Pinpoint the cell where the given text exists, returning its [X, Y] midpoint coordinate. 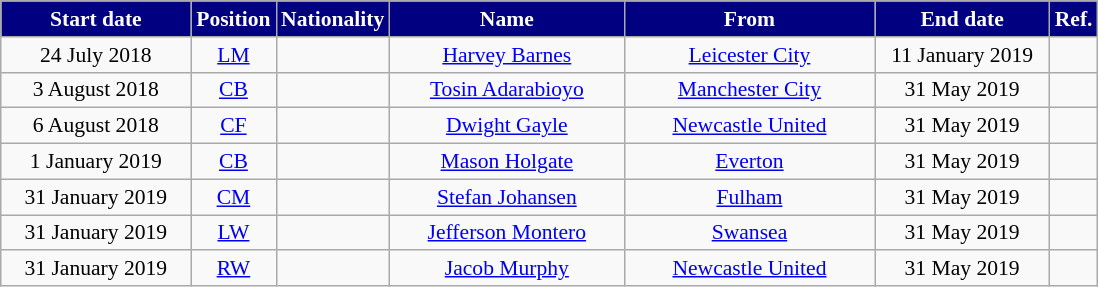
Tosin Adarabioyo [506, 90]
Leicester City [749, 55]
Start date [96, 19]
Mason Holgate [506, 162]
Manchester City [749, 90]
From [749, 19]
CM [234, 197]
Everton [749, 162]
Dwight Gayle [506, 126]
Harvey Barnes [506, 55]
24 July 2018 [96, 55]
End date [962, 19]
3 August 2018 [96, 90]
LM [234, 55]
Ref. [1074, 19]
Position [234, 19]
LW [234, 233]
Fulham [749, 197]
6 August 2018 [96, 126]
Jefferson Montero [506, 233]
Nationality [332, 19]
Swansea [749, 233]
RW [234, 269]
1 January 2019 [96, 162]
CF [234, 126]
11 January 2019 [962, 55]
Name [506, 19]
Stefan Johansen [506, 197]
Jacob Murphy [506, 269]
